Detect which cell encompasses the target text, then output its [x, y] center coordinate. 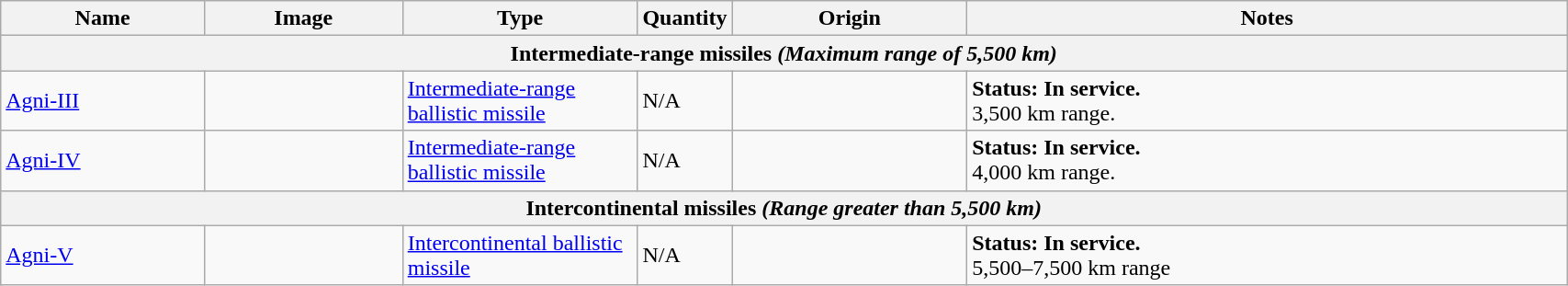
Origin [850, 18]
Name [103, 18]
Type [520, 18]
Intermediate-range missiles (Maximum range of 5,500 km) [784, 53]
Agni-III [103, 101]
Agni-IV [103, 160]
Quantity [685, 18]
Status: In service.3,500 km range. [1268, 101]
Status: In service.4,000 km range. [1268, 160]
Status: In service.5,500–7,500 km range [1268, 256]
Notes [1268, 18]
Intercontinental missiles (Range greater than 5,500 km) [784, 208]
Agni-V [103, 256]
Intercontinental ballistic missile [520, 256]
Image [303, 18]
